Search for the cell housing the specified text and yield its [x, y] center coordinate. 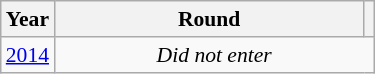
Did not enter [214, 55]
Year [28, 19]
Round [209, 19]
2014 [28, 55]
